From the cell containing the given text, extract its center point as (x, y) coordinate. 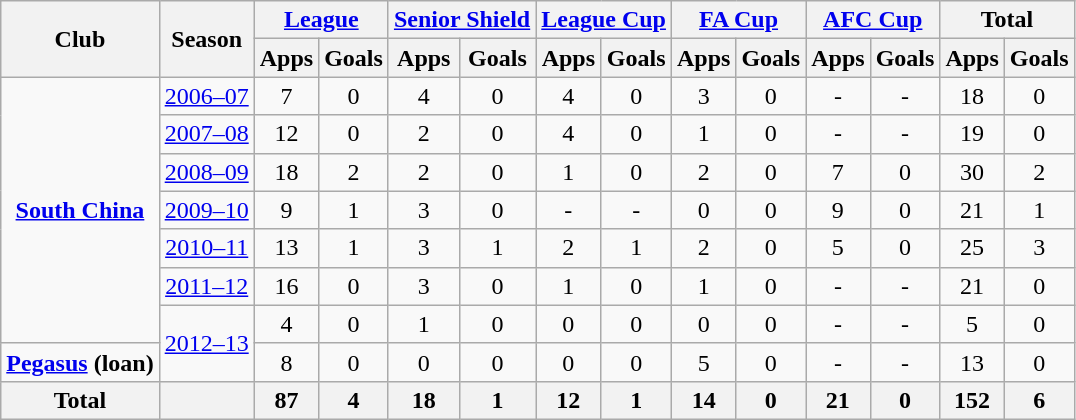
South China (80, 210)
2012–13 (206, 343)
2010–11 (206, 248)
Club (80, 39)
152 (972, 400)
87 (286, 400)
8 (286, 362)
Pegasus (loan) (80, 362)
FA Cup (738, 20)
Senior Shield (462, 20)
AFC Cup (873, 20)
Season (206, 39)
2007–08 (206, 134)
2008–09 (206, 172)
2009–10 (206, 210)
25 (972, 248)
6 (1039, 400)
League Cup (604, 20)
2006–07 (206, 96)
16 (286, 286)
2011–12 (206, 286)
14 (703, 400)
30 (972, 172)
League (321, 20)
19 (972, 134)
